Identify which cell holds the provided text, then report its [X, Y] central coordinate. 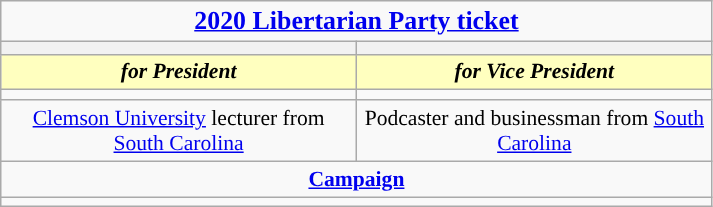
for Vice President [534, 72]
Campaign [356, 179]
Podcaster and businessman from South Carolina [534, 130]
Clemson University lecturer from South Carolina [179, 130]
for President [179, 72]
2020 Libertarian Party ticket [356, 21]
